Locate the cell with the specified text and output its [x, y] center coordinate. 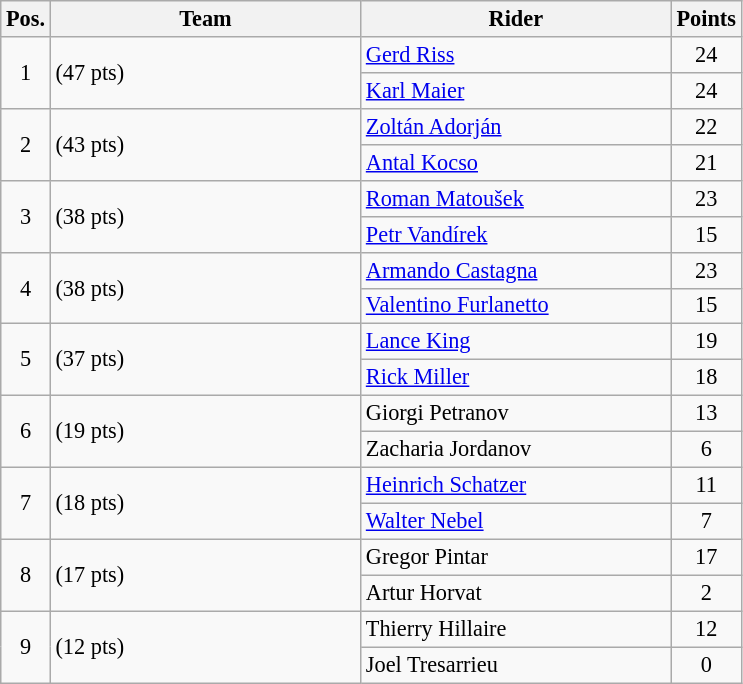
Antal Kocso [516, 162]
Rick Miller [516, 378]
(12 pts) [205, 647]
Thierry Hillaire [516, 629]
8 [26, 575]
Points [706, 19]
(47 pts) [205, 73]
5 [26, 360]
(19 pts) [205, 432]
Pos. [26, 19]
12 [706, 629]
0 [706, 665]
(37 pts) [205, 360]
Roman Matoušek [516, 198]
Joel Tresarrieu [516, 665]
19 [706, 342]
(43 pts) [205, 144]
Zacharia Jordanov [516, 450]
21 [706, 162]
Zoltán Adorján [516, 126]
Gerd Riss [516, 55]
Karl Maier [516, 90]
(18 pts) [205, 503]
Giorgi Petranov [516, 414]
Heinrich Schatzer [516, 485]
13 [706, 414]
Valentino Furlanetto [516, 306]
Artur Horvat [516, 593]
(17 pts) [205, 575]
Team [205, 19]
Petr Vandírek [516, 234]
Walter Nebel [516, 521]
9 [26, 647]
Gregor Pintar [516, 557]
1 [26, 73]
3 [26, 216]
17 [706, 557]
22 [706, 126]
4 [26, 288]
Armando Castagna [516, 270]
11 [706, 485]
Rider [516, 19]
18 [706, 378]
Lance King [516, 342]
